Return the [x, y] coordinate for the center point of the cell that contains the specified text.  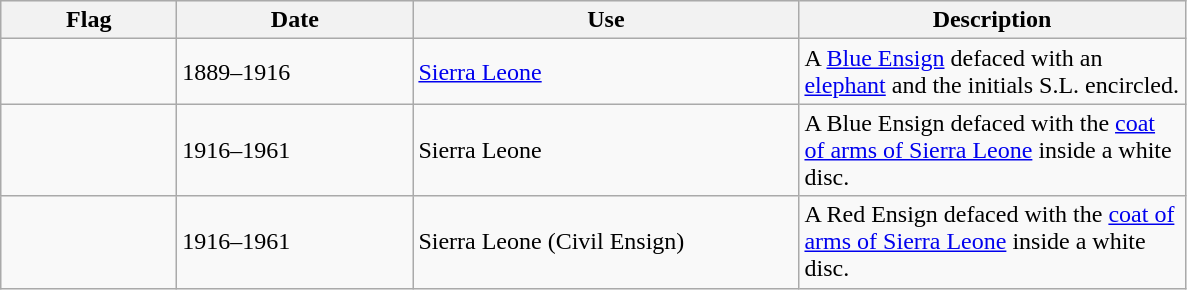
A Red Ensign defaced with the coat of arms of Sierra Leone inside a white disc. [992, 242]
Date [295, 20]
Use [606, 20]
A Blue Ensign defaced with the coat of arms of Sierra Leone inside a white disc. [992, 150]
Flag [89, 20]
Sierra Leone (Civil Ensign) [606, 242]
Description [992, 20]
1889–1916 [295, 72]
A Blue Ensign defaced with an elephant and the initials S.L. encircled. [992, 72]
